Scan for the cell matching the given text and deliver its [X, Y] coordinate at center. 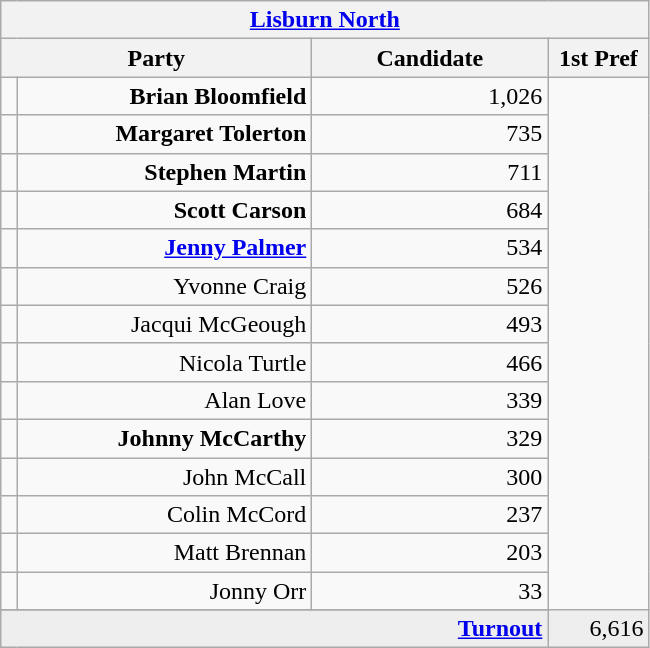
Jonny Orr [164, 591]
526 [430, 286]
493 [430, 324]
711 [430, 172]
Candidate [430, 58]
Turnout [274, 629]
329 [430, 438]
1st Pref [598, 58]
Brian Bloomfield [164, 96]
735 [430, 134]
Stephen Martin [164, 172]
John McCall [164, 477]
Jenny Palmer [164, 248]
237 [430, 515]
Johnny McCarthy [164, 438]
300 [430, 477]
Matt Brennan [164, 553]
6,616 [598, 629]
1,026 [430, 96]
Jacqui McGeough [164, 324]
Margaret Tolerton [164, 134]
339 [430, 400]
684 [430, 210]
203 [430, 553]
Yvonne Craig [164, 286]
534 [430, 248]
33 [430, 591]
Nicola Turtle [164, 362]
Colin McCord [164, 515]
Alan Love [164, 400]
Lisburn North [325, 20]
466 [430, 362]
Scott Carson [164, 210]
Party [156, 58]
